Identify which cell holds the provided text, then report its [X, Y] central coordinate. 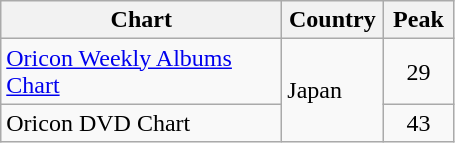
Japan [332, 90]
Oricon Weekly Albums Chart [142, 72]
Oricon DVD Chart [142, 123]
Country [332, 20]
Chart [142, 20]
Peak [418, 20]
43 [418, 123]
29 [418, 72]
